Output the (x, y) coordinate of the center of the cell containing the given text.  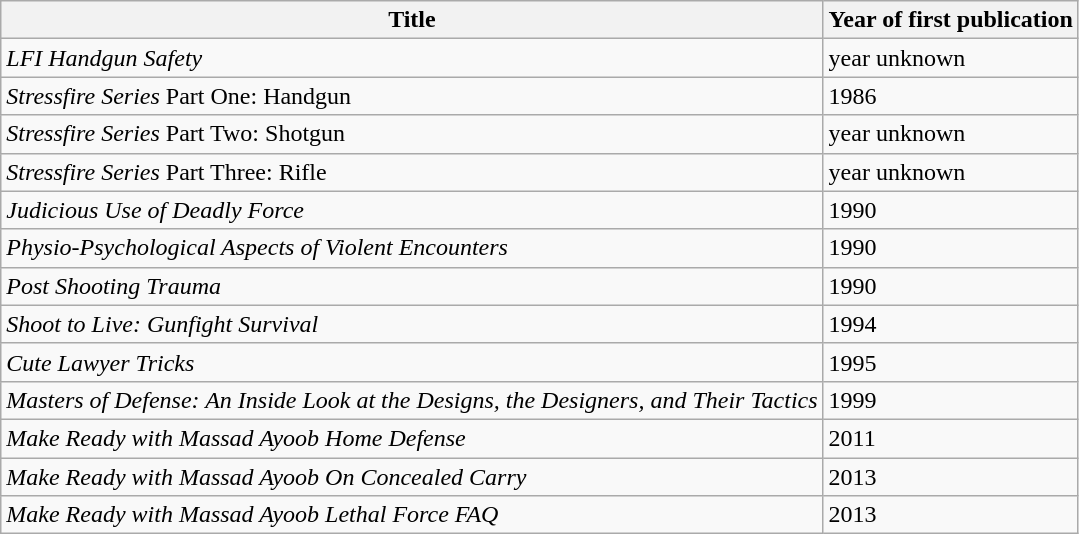
Physio-Psychological Aspects of Violent Encounters (412, 248)
1986 (950, 96)
Title (412, 20)
Stressfire Series Part One: Handgun (412, 96)
1995 (950, 362)
Cute Lawyer Tricks (412, 362)
LFI Handgun Safety (412, 58)
1999 (950, 400)
Make Ready with Massad Ayoob On Concealed Carry (412, 477)
2011 (950, 438)
Stressfire Series Part Two: Shotgun (412, 134)
Post Shooting Trauma (412, 286)
Shoot to Live: Gunfight Survival (412, 324)
Stressfire Series Part Three: Rifle (412, 172)
Year of first publication (950, 20)
Make Ready with Massad Ayoob Lethal Force FAQ (412, 515)
Masters of Defense: An Inside Look at the Designs, the Designers, and Their Tactics (412, 400)
Judicious Use of Deadly Force (412, 210)
Make Ready with Massad Ayoob Home Defense (412, 438)
1994 (950, 324)
